Return [X, Y] of the center of cell containing provided text 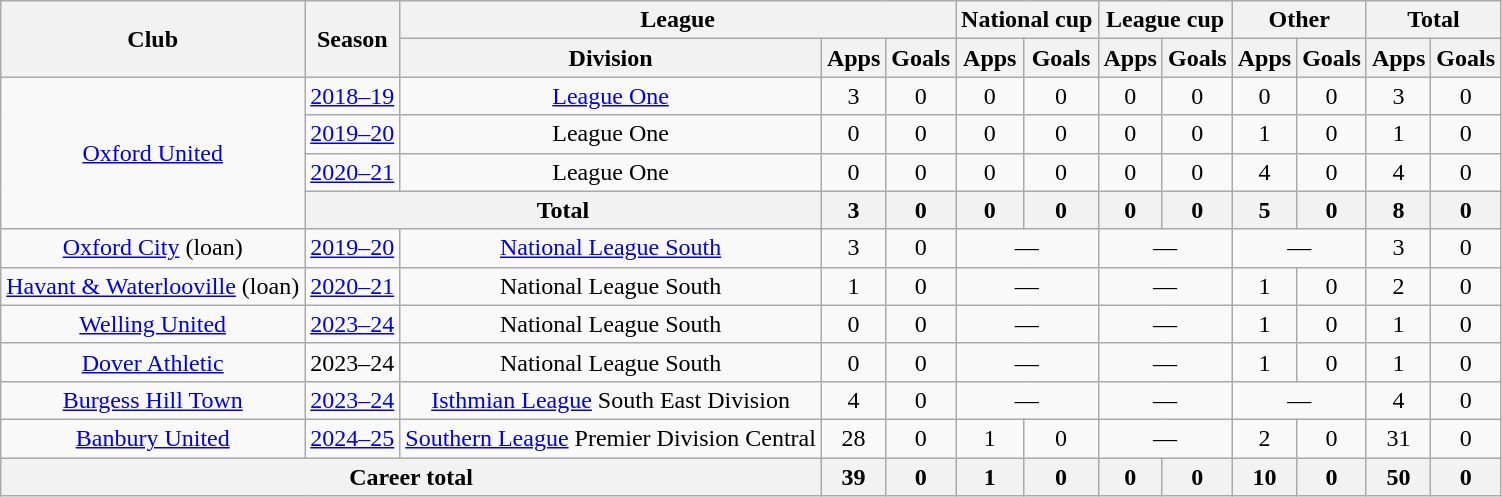
2018–19 [352, 96]
League cup [1165, 20]
National cup [1027, 20]
Southern League Premier Division Central [611, 438]
Season [352, 39]
2024–25 [352, 438]
8 [1398, 210]
Oxford City (loan) [153, 248]
50 [1398, 477]
Isthmian League South East Division [611, 400]
Division [611, 58]
5 [1264, 210]
League [678, 20]
31 [1398, 438]
Welling United [153, 324]
10 [1264, 477]
Oxford United [153, 153]
Dover Athletic [153, 362]
39 [853, 477]
Other [1299, 20]
Club [153, 39]
Havant & Waterlooville (loan) [153, 286]
Burgess Hill Town [153, 400]
28 [853, 438]
Banbury United [153, 438]
Career total [412, 477]
